For the text-containing cell, return its midpoint in [x, y] coordinate format. 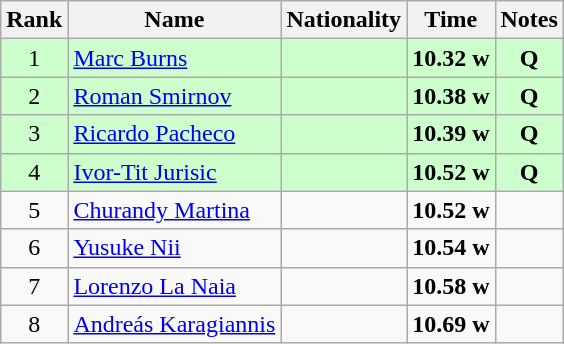
6 [34, 248]
10.58 w [451, 286]
Ricardo Pacheco [174, 134]
Notes [529, 20]
10.32 w [451, 58]
Churandy Martina [174, 210]
Andreás Karagiannis [174, 324]
Roman Smirnov [174, 96]
Time [451, 20]
10.39 w [451, 134]
2 [34, 96]
10.69 w [451, 324]
5 [34, 210]
Nationality [344, 20]
Ivor-Tit Jurisic [174, 172]
1 [34, 58]
Rank [34, 20]
10.38 w [451, 96]
4 [34, 172]
3 [34, 134]
Lorenzo La Naia [174, 286]
7 [34, 286]
Marc Burns [174, 58]
Yusuke Nii [174, 248]
10.54 w [451, 248]
8 [34, 324]
Name [174, 20]
